Determine the [X, Y] coordinate at the center of the cell enclosing the given text.  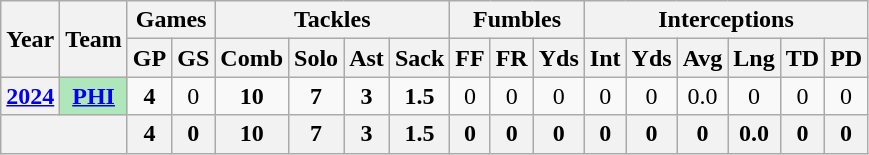
Fumbles [518, 20]
Lng [754, 58]
Int [605, 58]
Solo [316, 58]
Avg [702, 58]
FR [512, 58]
Year [30, 39]
GP [149, 58]
Comb [252, 58]
TD [802, 58]
Ast [367, 58]
Tackles [332, 20]
Team [94, 39]
PHI [94, 96]
Interceptions [726, 20]
FF [470, 58]
Sack [419, 58]
2024 [30, 96]
Games [170, 20]
PD [846, 58]
GS [194, 58]
